Return (x, y) of the center of cell containing provided text 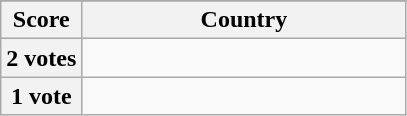
Score (42, 20)
Country (244, 20)
1 vote (42, 96)
2 votes (42, 58)
